Return the [x, y] coordinate for the center point of the cell that contains the specified text.  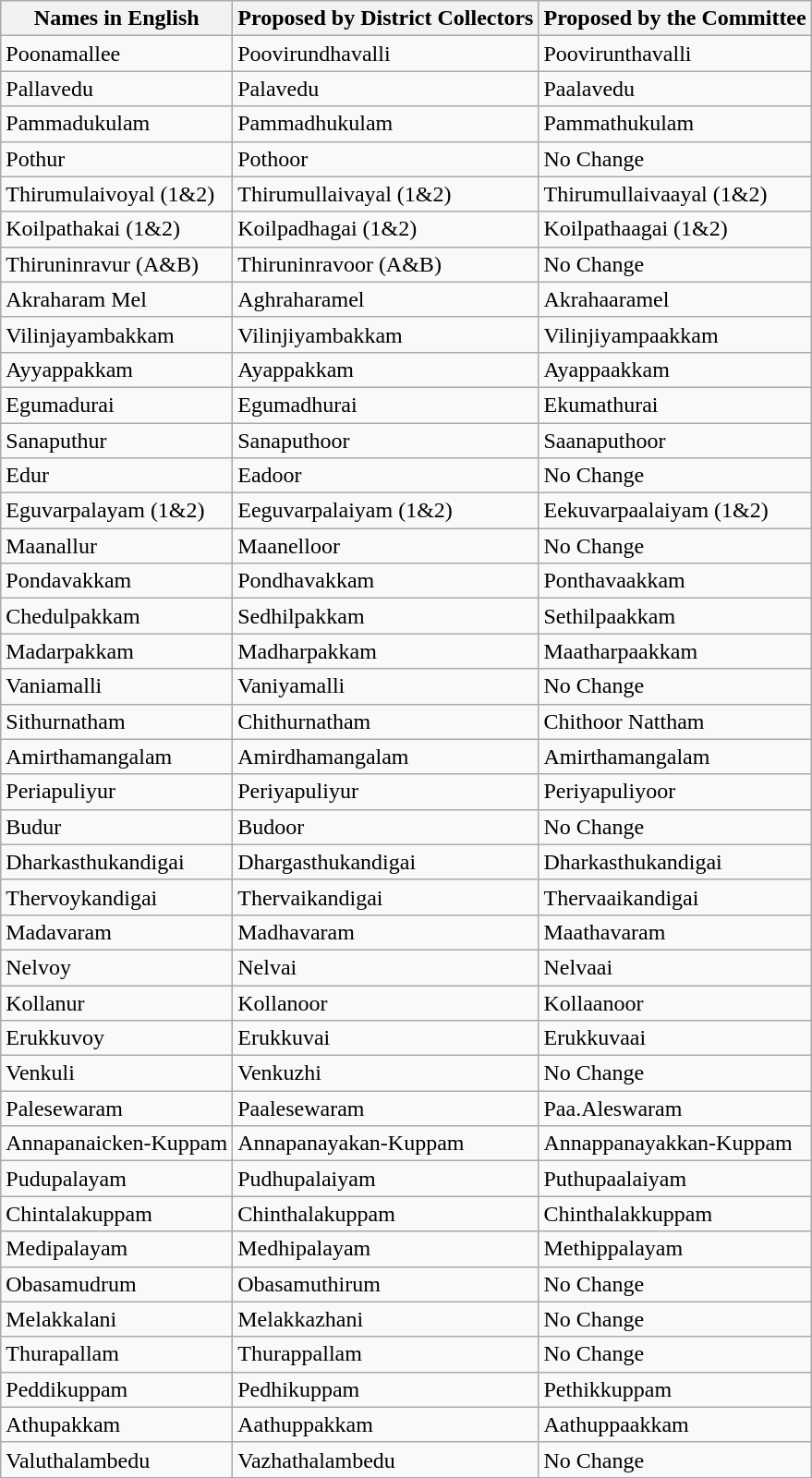
Periyapuliyur [386, 792]
Pallavedu [116, 89]
Kollanur [116, 1002]
Vilinjiyambakkam [386, 334]
Pudupalayam [116, 1179]
Erukkuvoy [116, 1038]
Thirumullaivaayal (1&2) [674, 194]
Sanaputhur [116, 441]
Thervaikandigai [386, 897]
Sanaputhoor [386, 441]
Chithurnatham [386, 721]
Pammathukulam [674, 124]
Kollaanoor [674, 1002]
Medipalayam [116, 1249]
Athupakkam [116, 1424]
Akraharam Mel [116, 299]
Kollanoor [386, 1002]
Proposed by the Committee [674, 18]
Vaniyamalli [386, 686]
Pethikkuppam [674, 1389]
Eeguvarpalaiyam (1&2) [386, 511]
Madavaram [116, 932]
Pudhupalaiyam [386, 1179]
Thiruninravur (A&B) [116, 264]
Puthupaalaiyam [674, 1179]
Egumadhurai [386, 405]
Eguvarpalayam (1&2) [116, 511]
Paalavedu [674, 89]
Maanallur [116, 546]
Annappanayakkan-Kuppam [674, 1144]
Proposed by District Collectors [386, 18]
Pondhavakkam [386, 581]
Aathuppakkam [386, 1424]
Eadoor [386, 476]
Thirumullaivayal (1&2) [386, 194]
Madhavaram [386, 932]
Valuthalambedu [116, 1460]
Saanaputhoor [674, 441]
Pammadukulam [116, 124]
Eekuvarpaalaiyam (1&2) [674, 511]
Ponthavaakkam [674, 581]
Palavedu [386, 89]
Budur [116, 827]
Pondavakkam [116, 581]
Obasamuthirum [386, 1284]
Names in English [116, 18]
Paa.Aleswaram [674, 1108]
Akrahaaramel [674, 299]
Thirumulaivoyal (1&2) [116, 194]
Koilpadhagai (1&2) [386, 229]
Aathuppaakkam [674, 1424]
Maathavaram [674, 932]
Thurapallam [116, 1354]
Madarpakkam [116, 651]
Pothoor [386, 159]
Koilpathaagai (1&2) [674, 229]
Koilpathakai (1&2) [116, 229]
Thervoykandigai [116, 897]
Sithurnatham [116, 721]
Vilinjayambakkam [116, 334]
Medhipalayam [386, 1249]
Madharpakkam [386, 651]
Poovirunthavalli [674, 54]
Erukkuvai [386, 1038]
Chithoor Nattham [674, 721]
Thervaaikandigai [674, 897]
Periyapuliyoor [674, 792]
Methippalayam [674, 1249]
Sethilpaakkam [674, 616]
Pothur [116, 159]
Ayappakkam [386, 369]
Nelvoy [116, 967]
Amirdhamangalam [386, 757]
Chintalakuppam [116, 1214]
Maatharpaakkam [674, 651]
Melakkalani [116, 1319]
Ekumathurai [674, 405]
Egumadurai [116, 405]
Dhargasthukandigai [386, 862]
Chinthalakuppam [386, 1214]
Peddikuppam [116, 1389]
Pammadhukulam [386, 124]
Venkuzhi [386, 1073]
Pedhikuppam [386, 1389]
Annapanaicken-Kuppam [116, 1144]
Thurappallam [386, 1354]
Erukkuvaai [674, 1038]
Chinthalakkuppam [674, 1214]
Maanelloor [386, 546]
Aghraharamel [386, 299]
Paalesewaram [386, 1108]
Chedulpakkam [116, 616]
Melakkazhani [386, 1319]
Periapuliyur [116, 792]
Annapanayakan-Kuppam [386, 1144]
Nelvai [386, 967]
Ayappaakkam [674, 369]
Vilinjiyampaakkam [674, 334]
Poonamallee [116, 54]
Venkuli [116, 1073]
Nelvaai [674, 967]
Budoor [386, 827]
Thiruninravoor (A&B) [386, 264]
Palesewaram [116, 1108]
Poovirundhavalli [386, 54]
Ayyappakkam [116, 369]
Edur [116, 476]
Obasamudrum [116, 1284]
Vazhathalambedu [386, 1460]
Sedhilpakkam [386, 616]
Vaniamalli [116, 686]
